Detect which cell encompasses the target text, then output its [x, y] center coordinate. 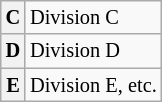
E [13, 85]
Division C [94, 17]
Division E, etc. [94, 85]
D [13, 51]
C [13, 17]
Division D [94, 51]
